Provide the (x, y) coordinate of the cell's center where the given text is located.  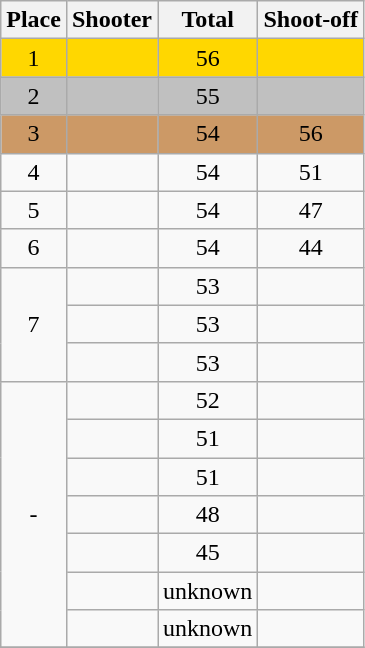
5 (34, 210)
1 (34, 58)
44 (311, 248)
Place (34, 20)
47 (311, 210)
7 (34, 324)
Shooter (112, 20)
52 (208, 400)
4 (34, 172)
- (34, 514)
3 (34, 134)
Total (208, 20)
55 (208, 96)
45 (208, 553)
Shoot-off (311, 20)
2 (34, 96)
6 (34, 248)
48 (208, 515)
